Provide the (X, Y) coordinate of the cell's center where the given text is located.  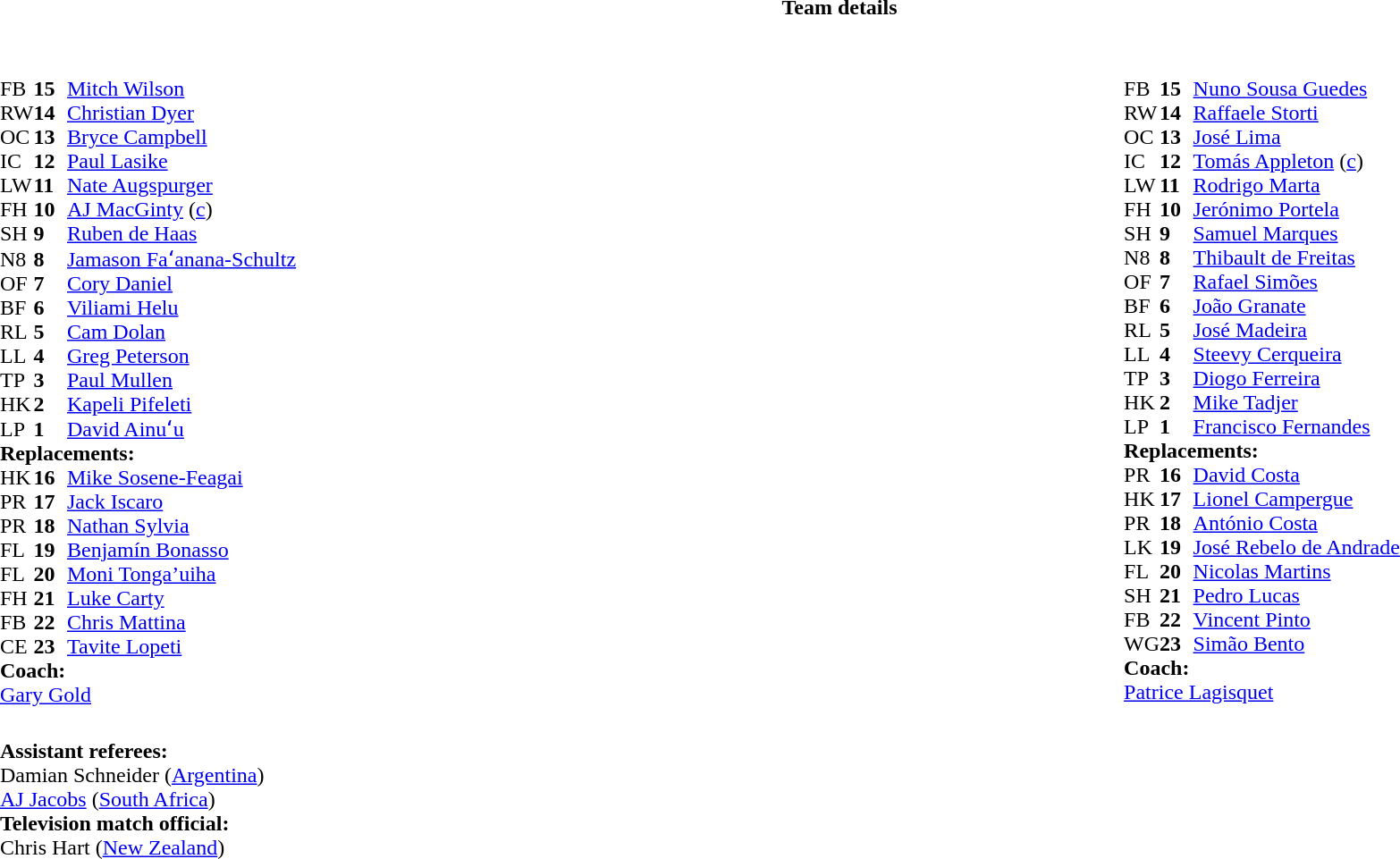
Rafael Simões (1296, 282)
Luke Carty (181, 599)
Raffaele Storti (1296, 113)
WG (1142, 644)
Jack Iscaro (181, 502)
Viliami Helu (181, 307)
José Lima (1296, 138)
Chris Mattina (181, 622)
Rodrigo Marta (1296, 186)
Benjamín Bonasso (181, 551)
Nathan Sylvia (181, 526)
Ruben de Haas (181, 234)
Gary Gold (148, 695)
Paul Lasike (181, 161)
Nicolas Martins (1296, 572)
Simão Bento (1296, 644)
Jerónimo Portela (1296, 209)
Patrice Lagisquet (1262, 692)
Diogo Ferreira (1296, 379)
David Costa (1296, 476)
Francisco Fernandes (1296, 427)
João Granate (1296, 306)
Tomás Appleton (c) (1296, 161)
Steevy Cerqueira (1296, 354)
CE (17, 647)
Mitch Wilson (181, 89)
Nuno Sousa Guedes (1296, 89)
António Costa (1296, 524)
Cory Daniel (181, 284)
Vincent Pinto (1296, 620)
Greg Peterson (181, 356)
Thibault de Freitas (1296, 257)
Paul Mullen (181, 381)
David Ainuʻu (181, 429)
Samuel Marques (1296, 234)
Mike Tadjer (1296, 402)
Bryce Campbell (181, 138)
LK (1142, 547)
Lionel Campergue (1296, 499)
Cam Dolan (181, 333)
Mike Sosene-Feagai (181, 477)
José Rebelo de Andrade (1296, 547)
Moni Tonga’uiha (181, 574)
Christian Dyer (181, 113)
Kapeli Pifeleti (181, 404)
Tavite Lopeti (181, 647)
AJ MacGinty (c) (181, 209)
Nate Augspurger (181, 186)
Pedro Lucas (1296, 595)
José Madeira (1296, 331)
Jamason Faʻanana-Schultz (181, 258)
